Return the (X, Y) coordinate for the center point of the cell that contains the specified text.  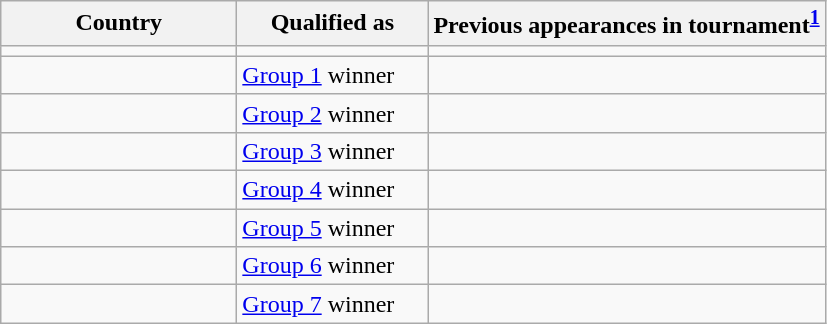
Group 4 winner (332, 190)
Group 7 winner (332, 304)
Group 1 winner (332, 75)
Group 3 winner (332, 151)
Qualified as (332, 24)
Group 5 winner (332, 228)
Previous appearances in tournament1 (626, 24)
Group 2 winner (332, 113)
Country (119, 24)
Group 6 winner (332, 266)
